For the text-containing cell, return its midpoint in (X, Y) coordinate format. 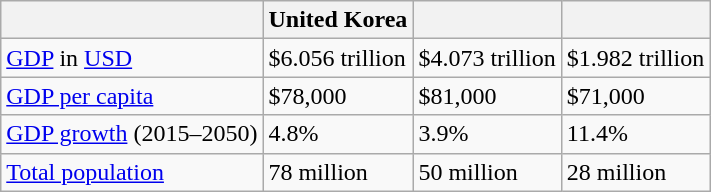
United Korea (338, 20)
3.9% (487, 134)
$78,000 (338, 96)
$71,000 (635, 96)
$1.982 trillion (635, 58)
28 million (635, 172)
$81,000 (487, 96)
4.8% (338, 134)
$4.073 trillion (487, 58)
$6.056 trillion (338, 58)
GDP in USD (132, 58)
GDP growth (2015–2050) (132, 134)
50 million (487, 172)
78 million (338, 172)
11.4% (635, 134)
GDP per capita (132, 96)
Total population (132, 172)
